Extract the [X, Y] coordinate from the center of the cell holding the provided text.  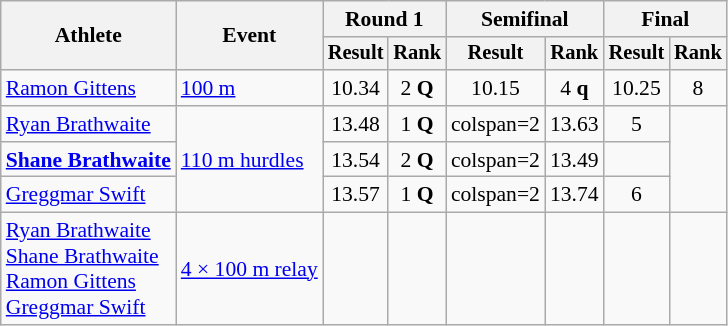
13.54 [356, 160]
13.57 [356, 195]
Greggmar Swift [88, 195]
6 [637, 195]
10.25 [637, 88]
13.63 [574, 124]
Round 1 [384, 19]
4 × 100 m relay [250, 269]
Athlete [88, 36]
8 [698, 88]
110 m hurdles [250, 160]
Ramon Gittens [88, 88]
5 [637, 124]
10.15 [496, 88]
Semifinal [525, 19]
Event [250, 36]
Ryan BrathwaiteShane BrathwaiteRamon GittensGreggmar Swift [88, 269]
13.48 [356, 124]
13.74 [574, 195]
Ryan Brathwaite [88, 124]
10.34 [356, 88]
13.49 [574, 160]
Final [666, 19]
4 q [574, 88]
100 m [250, 88]
Shane Brathwaite [88, 160]
